Locate the cell with the specified text and output its [X, Y] center coordinate. 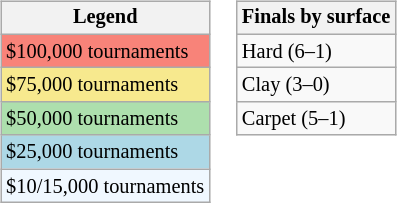
Finals by surface [316, 18]
$50,000 tournaments [105, 119]
Carpet (5–1) [316, 119]
$10/15,000 tournaments [105, 186]
$25,000 tournaments [105, 152]
Legend [105, 18]
$75,000 tournaments [105, 85]
$100,000 tournaments [105, 51]
Clay (3–0) [316, 85]
Hard (6–1) [316, 51]
